Identify which cell holds the provided text, then report its (X, Y) central coordinate. 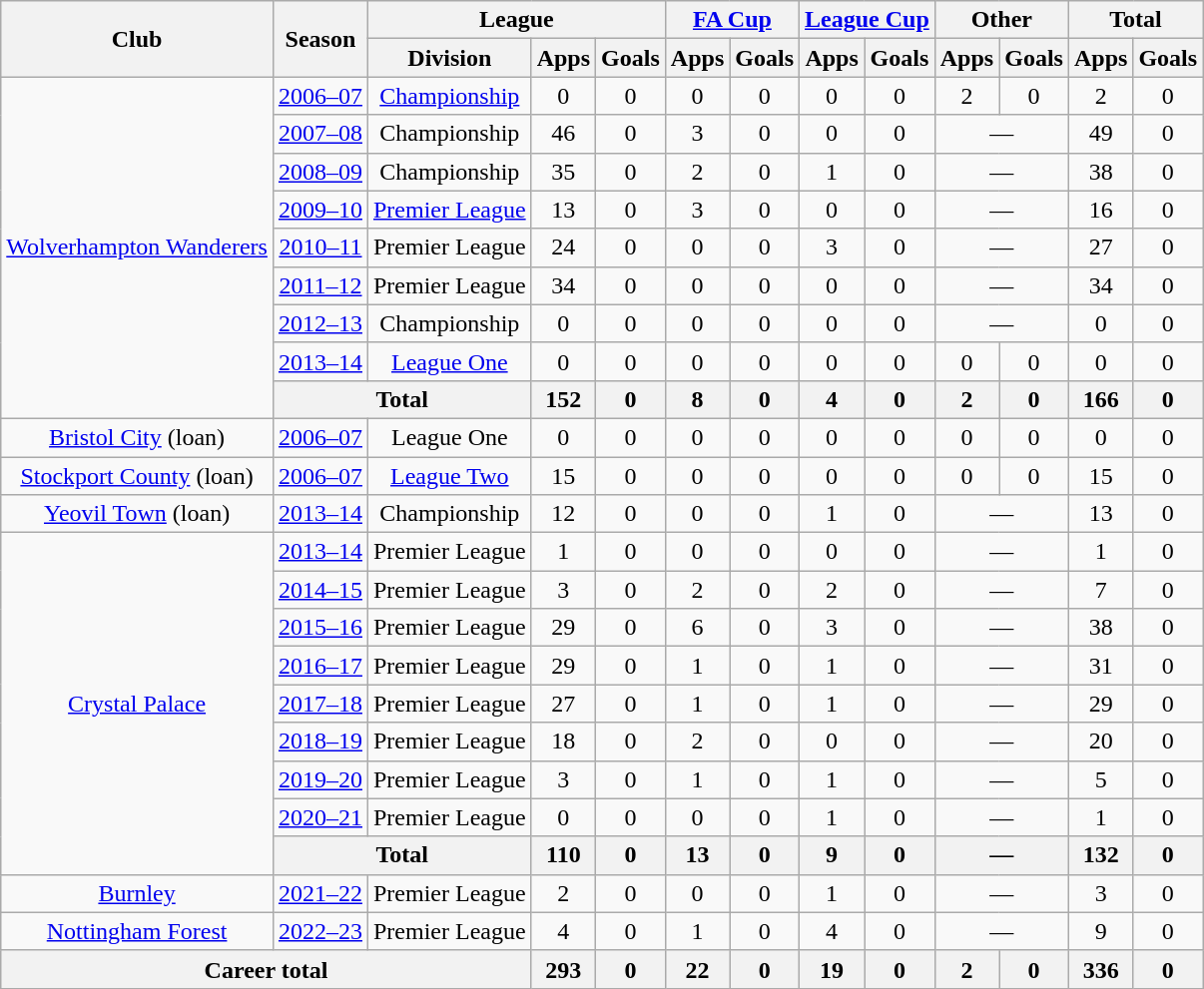
2020–21 (319, 817)
152 (563, 399)
Crystal Palace (138, 705)
6 (697, 628)
Club (138, 39)
Burnley (138, 893)
24 (563, 247)
2022–23 (319, 931)
Stockport County (loan) (138, 476)
336 (1100, 969)
2019–20 (319, 779)
League Two (449, 476)
FA Cup (732, 20)
Career total (266, 969)
5 (1100, 779)
20 (1100, 742)
110 (563, 855)
League Cup (868, 20)
19 (833, 969)
166 (1100, 399)
League (516, 20)
35 (563, 172)
Wolverhampton Wanderers (138, 247)
Bristol City (loan) (138, 437)
2017–18 (319, 704)
Yeovil Town (loan) (138, 514)
22 (697, 969)
2021–22 (319, 893)
2016–17 (319, 666)
2008–09 (319, 172)
132 (1100, 855)
2007–08 (319, 134)
2018–19 (319, 742)
2015–16 (319, 628)
8 (697, 399)
Season (319, 39)
18 (563, 742)
Division (449, 58)
7 (1100, 590)
293 (563, 969)
49 (1100, 134)
2010–11 (319, 247)
Nottingham Forest (138, 931)
Other (1001, 20)
2011–12 (319, 285)
31 (1100, 666)
46 (563, 134)
2009–10 (319, 210)
2014–15 (319, 590)
16 (1100, 210)
2012–13 (319, 323)
12 (563, 514)
